Locate the cell with the specified text and output its (x, y) center coordinate. 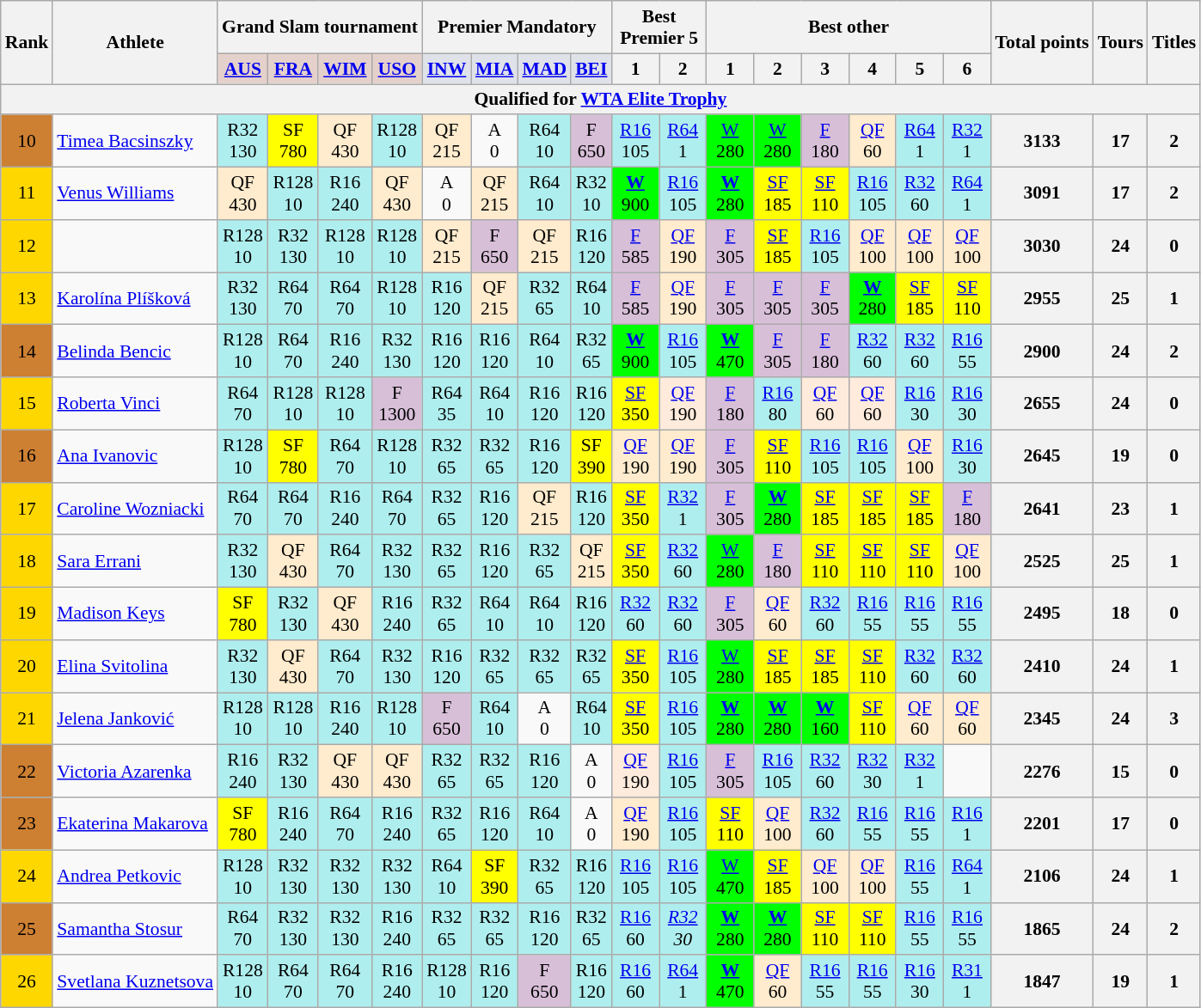
3133 (1042, 141)
Ana Ivanovic (135, 455)
BEI (591, 69)
Caroline Wozniacki (135, 509)
2655 (1042, 404)
MIA (494, 69)
Timea Bacsinszky (135, 141)
2495 (1042, 614)
20 (28, 667)
Svetlana Kuznetsova (135, 981)
Grand Slam tournament (320, 27)
1847 (1042, 981)
2345 (1042, 718)
Karolína Plíšková (135, 299)
R311 (966, 981)
2525 (1042, 562)
Sara Errani (135, 562)
Titles (1174, 43)
13 (28, 299)
INW (447, 69)
Jelena Janković (135, 718)
Athlete (135, 43)
11 (28, 194)
2900 (1042, 351)
2276 (1042, 772)
16 (28, 455)
R161 (966, 823)
Roberta Vinci (135, 404)
WIM (345, 69)
R1680 (777, 404)
Elina Svitolina (135, 667)
Rank (28, 43)
12 (28, 246)
R6435 (447, 404)
2645 (1042, 455)
W160 (825, 718)
Total points (1042, 43)
Best Premier 5 (659, 27)
3091 (1042, 194)
3030 (1042, 246)
6 (966, 69)
1865 (1042, 928)
R3210 (591, 194)
14 (28, 351)
4 (872, 69)
2201 (1042, 823)
Andrea Petkovic (135, 877)
2106 (1042, 877)
Victoria Azarenka (135, 772)
Ekaterina Makarova (135, 823)
Belinda Bencic (135, 351)
Tours (1121, 43)
AUS (242, 69)
Best other (849, 27)
26 (28, 981)
5 (920, 69)
USO (397, 69)
Samantha Stosur (135, 928)
F1300 (397, 404)
Premier Mandatory (517, 27)
Qualified for WTA Elite Trophy (600, 100)
22 (28, 772)
10 (28, 141)
Madison Keys (135, 614)
Venus Williams (135, 194)
MAD (544, 69)
FRA (294, 69)
2955 (1042, 299)
2410 (1042, 667)
2641 (1042, 509)
21 (28, 718)
